Locate the cell with the specified text and output its [X, Y] center coordinate. 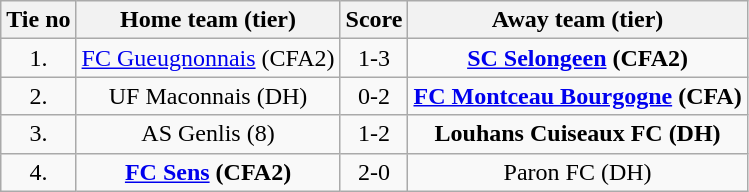
0-2 [374, 96]
Tie no [38, 20]
AS Genlis (8) [208, 134]
2-0 [374, 172]
1-3 [374, 58]
Away team (tier) [578, 20]
1-2 [374, 134]
FC Sens (CFA2) [208, 172]
4. [38, 172]
SC Selongeen (CFA2) [578, 58]
FC Gueugnonnais (CFA2) [208, 58]
Paron FC (DH) [578, 172]
Louhans Cuiseaux FC (DH) [578, 134]
Home team (tier) [208, 20]
3. [38, 134]
UF Maconnais (DH) [208, 96]
FC Montceau Bourgogne (CFA) [578, 96]
1. [38, 58]
2. [38, 96]
Score [374, 20]
